Capture the cell that displays the provided text and extract its (X, Y) central coordinate. 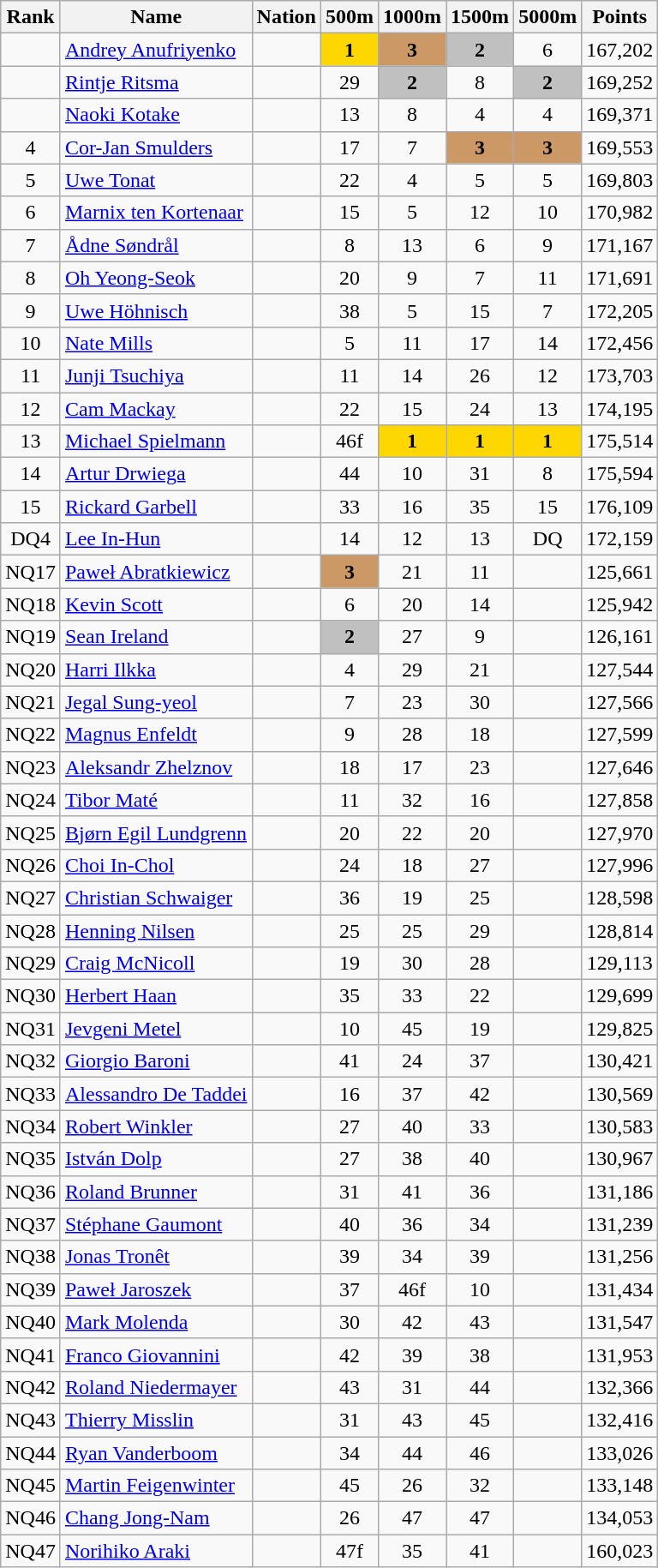
1500m (480, 17)
Name (156, 17)
Thierry Misslin (156, 1420)
NQ19 (31, 637)
Tibor Maté (156, 800)
127,858 (620, 800)
DQ (548, 539)
Cam Mackay (156, 409)
175,514 (620, 442)
Ryan Vanderboom (156, 1453)
Rank (31, 17)
129,699 (620, 996)
Henning Nilsen (156, 930)
Aleksandr Zhelznov (156, 767)
127,646 (620, 767)
128,814 (620, 930)
127,566 (620, 702)
46 (480, 1453)
Cor-Jan Smulders (156, 147)
István Dolp (156, 1159)
Roland Brunner (156, 1192)
175,594 (620, 474)
Harri Ilkka (156, 670)
169,252 (620, 82)
NQ36 (31, 1192)
NQ34 (31, 1126)
172,159 (620, 539)
Jevgeni Metel (156, 1029)
131,256 (620, 1257)
Christian Schwaiger (156, 898)
170,982 (620, 213)
Andrey Anufriyenko (156, 50)
NQ25 (31, 832)
NQ22 (31, 735)
NQ17 (31, 572)
Oh Yeong-Seok (156, 278)
Kevin Scott (156, 604)
174,195 (620, 409)
171,691 (620, 278)
Nate Mills (156, 343)
131,953 (620, 1355)
1000m (411, 17)
Michael Spielmann (156, 442)
500m (350, 17)
NQ40 (31, 1322)
169,553 (620, 147)
125,942 (620, 604)
133,026 (620, 1453)
Martin Feigenwinter (156, 1486)
Ådne Søndrål (156, 245)
Paweł Jaroszek (156, 1289)
Paweł Abratkiewicz (156, 572)
Craig McNicoll (156, 964)
Lee In-Hun (156, 539)
Junji Tsuchiya (156, 375)
Roland Niedermayer (156, 1387)
131,239 (620, 1224)
Stéphane Gaumont (156, 1224)
176,109 (620, 507)
129,825 (620, 1029)
47f (350, 1551)
Jegal Sung-yeol (156, 702)
NQ20 (31, 670)
NQ23 (31, 767)
NQ46 (31, 1518)
132,366 (620, 1387)
NQ42 (31, 1387)
NQ39 (31, 1289)
167,202 (620, 50)
NQ21 (31, 702)
Mark Molenda (156, 1322)
5000m (548, 17)
Uwe Tonat (156, 180)
133,148 (620, 1486)
127,599 (620, 735)
Magnus Enfeldt (156, 735)
NQ18 (31, 604)
Choi In-Chol (156, 865)
127,970 (620, 832)
Naoki Kotake (156, 115)
127,996 (620, 865)
Bjørn Egil Lundgrenn (156, 832)
NQ31 (31, 1029)
131,547 (620, 1322)
130,421 (620, 1061)
NQ26 (31, 865)
129,113 (620, 964)
Marnix ten Kortenaar (156, 213)
Herbert Haan (156, 996)
127,544 (620, 670)
Points (620, 17)
128,598 (620, 898)
125,661 (620, 572)
130,569 (620, 1094)
132,416 (620, 1420)
NQ47 (31, 1551)
NQ28 (31, 930)
130,967 (620, 1159)
173,703 (620, 375)
130,583 (620, 1126)
NQ32 (31, 1061)
NQ45 (31, 1486)
Nation (286, 17)
Sean Ireland (156, 637)
169,803 (620, 180)
Franco Giovannini (156, 1355)
NQ35 (31, 1159)
131,186 (620, 1192)
NQ37 (31, 1224)
NQ33 (31, 1094)
Jonas Tronêt (156, 1257)
172,205 (620, 310)
169,371 (620, 115)
Rickard Garbell (156, 507)
Alessandro De Taddei (156, 1094)
DQ4 (31, 539)
Uwe Höhnisch (156, 310)
NQ27 (31, 898)
NQ38 (31, 1257)
Chang Jong-Nam (156, 1518)
NQ43 (31, 1420)
NQ41 (31, 1355)
NQ44 (31, 1453)
Giorgio Baroni (156, 1061)
Rintje Ritsma (156, 82)
160,023 (620, 1551)
NQ24 (31, 800)
NQ29 (31, 964)
Norihiko Araki (156, 1551)
NQ30 (31, 996)
171,167 (620, 245)
Artur Drwiega (156, 474)
131,434 (620, 1289)
126,161 (620, 637)
172,456 (620, 343)
134,053 (620, 1518)
Robert Winkler (156, 1126)
